Extract the (X, Y) coordinate from the center of the cell holding the provided text.  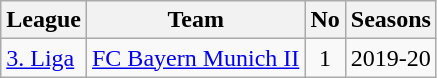
League (44, 20)
2019-20 (390, 58)
No (325, 20)
Seasons (390, 20)
1 (325, 58)
Team (195, 20)
3. Liga (44, 58)
FC Bayern Munich II (195, 58)
